Extract the [X, Y] coordinate from the center of the cell holding the provided text.  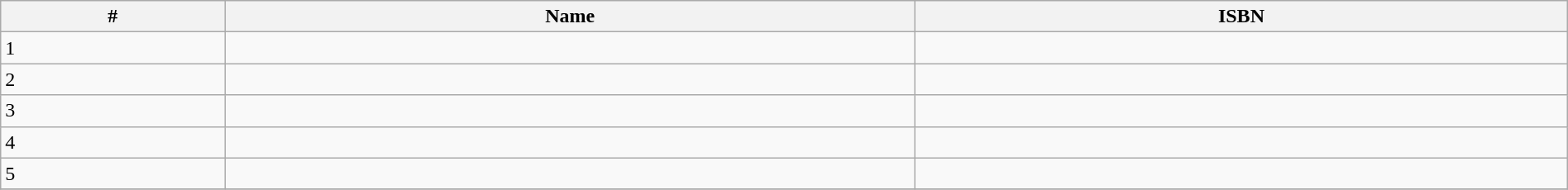
5 [112, 173]
3 [112, 111]
1 [112, 48]
4 [112, 142]
Name [571, 17]
ISBN [1242, 17]
2 [112, 79]
# [112, 17]
